Extract the (x, y) coordinate from the center of the cell holding the provided text.  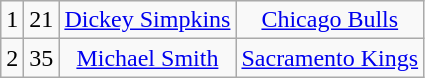
Sacramento Kings (330, 58)
2 (12, 58)
21 (42, 20)
Chicago Bulls (330, 20)
1 (12, 20)
Michael Smith (148, 58)
35 (42, 58)
Dickey Simpkins (148, 20)
